Scan for the cell matching the given text and deliver its (x, y) coordinate at center. 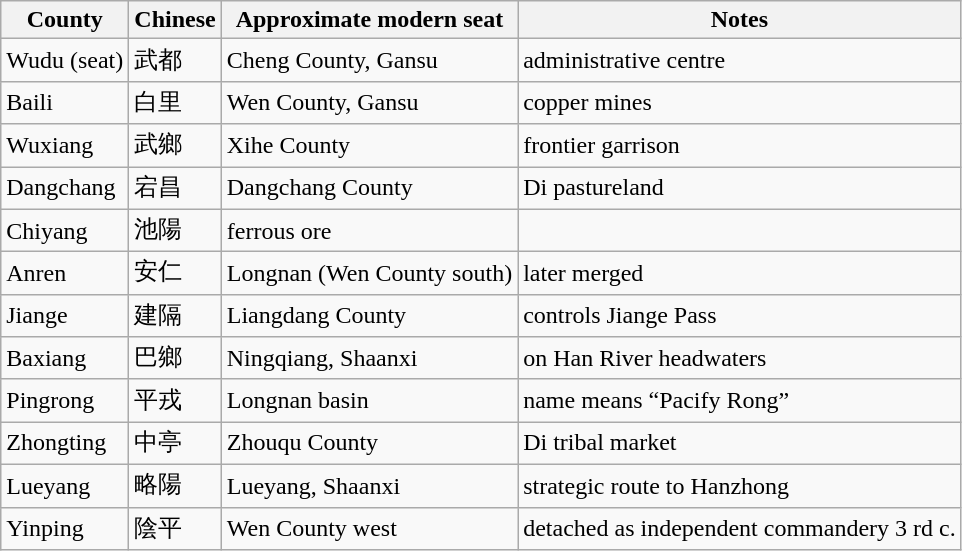
略陽 (175, 486)
Wuxiang (65, 146)
Cheng County, Gansu (369, 60)
中亭 (175, 444)
Zhongting (65, 444)
frontier garrison (740, 146)
Liangdang County (369, 316)
Notes (740, 20)
name means “Pacify Rong” (740, 400)
Lueyang (65, 486)
Wudu (seat) (65, 60)
Yinping (65, 528)
Wen County, Gansu (369, 102)
Xihe County (369, 146)
白里 (175, 102)
武都 (175, 60)
建隔 (175, 316)
宕昌 (175, 188)
Anren (65, 274)
Baxiang (65, 358)
later merged (740, 274)
Zhouqu County (369, 444)
Chiyang (65, 230)
on Han River headwaters (740, 358)
平戎 (175, 400)
Baili (65, 102)
巴鄉 (175, 358)
Approximate modern seat (369, 20)
Wen County west (369, 528)
安仁 (175, 274)
Dangchang County (369, 188)
administrative centre (740, 60)
Chinese (175, 20)
Dangchang (65, 188)
strategic route to Hanzhong (740, 486)
Longnan (Wen County south) (369, 274)
陰平 (175, 528)
County (65, 20)
Di pastureland (740, 188)
controls Jiange Pass (740, 316)
池陽 (175, 230)
Di tribal market (740, 444)
ferrous ore (369, 230)
Longnan basin (369, 400)
Lueyang, Shaanxi (369, 486)
武鄉 (175, 146)
Pingrong (65, 400)
detached as independent commandery 3 rd c. (740, 528)
Jiange (65, 316)
copper mines (740, 102)
Ningqiang, Shaanxi (369, 358)
